From the cell containing the given text, extract its center point as [X, Y] coordinate. 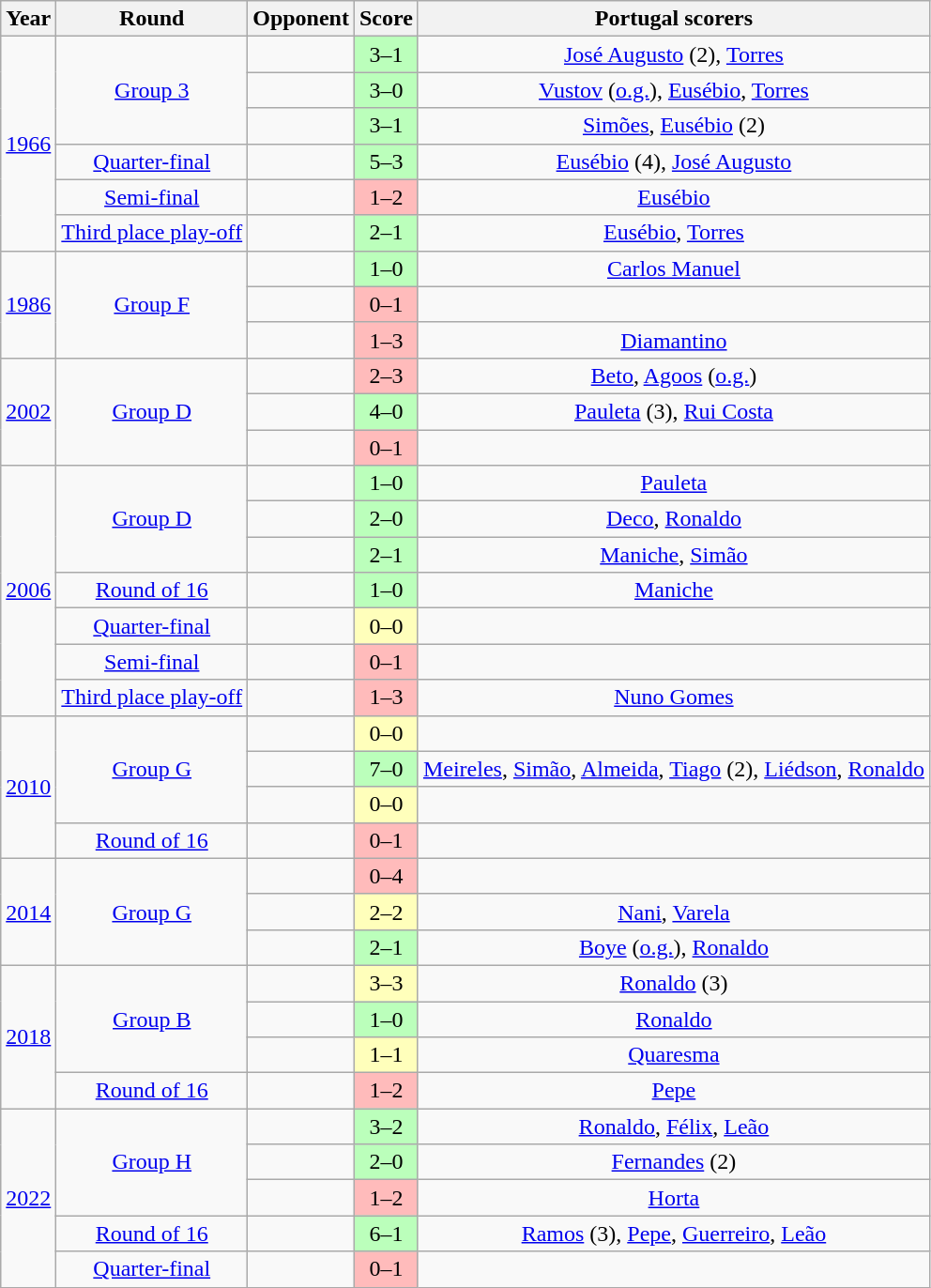
Portugal scorers [674, 19]
Boye (o.g.), Ronaldo [674, 947]
Deco, Ronaldo [674, 519]
Vustov (o.g.), Eusébio, Torres [674, 90]
2002 [28, 411]
2018 [28, 1036]
Score [386, 19]
Ronaldo, Félix, Leão [674, 1127]
Group 3 [152, 90]
2022 [28, 1198]
2–3 [386, 376]
Eusébio (4), José Augusto [674, 161]
1986 [28, 304]
Diamantino [674, 340]
Pepe [674, 1091]
Nani, Varela [674, 912]
Meireles, Simão, Almeida, Tiago (2), Liédson, Ronaldo [674, 769]
Maniche [674, 590]
Simões, Eusébio (2) [674, 126]
Ramos (3), Pepe, Guerreiro, Leão [674, 1234]
Pauleta (3), Rui Costa [674, 411]
3–0 [386, 90]
2014 [28, 912]
Opponent [301, 19]
2–2 [386, 912]
Ronaldo [674, 1019]
Nuno Gomes [674, 698]
Eusébio, Torres [674, 233]
2010 [28, 787]
José Augusto (2), Torres [674, 54]
Quaresma [674, 1055]
Horta [674, 1198]
1966 [28, 144]
7–0 [386, 769]
3–2 [386, 1127]
3–3 [386, 983]
Group F [152, 304]
2006 [28, 590]
0–4 [386, 876]
6–1 [386, 1234]
5–3 [386, 161]
Fernandes (2) [674, 1162]
Group B [152, 1019]
Ronaldo (3) [674, 983]
Eusébio [674, 197]
Round [152, 19]
Pauleta [674, 483]
Year [28, 19]
Maniche, Simão [674, 555]
1–1 [386, 1055]
Beto, Agoos (o.g.) [674, 376]
Carlos Manuel [674, 268]
Group H [152, 1162]
4–0 [386, 411]
